Locate the cell with the specified text and output its [x, y] center coordinate. 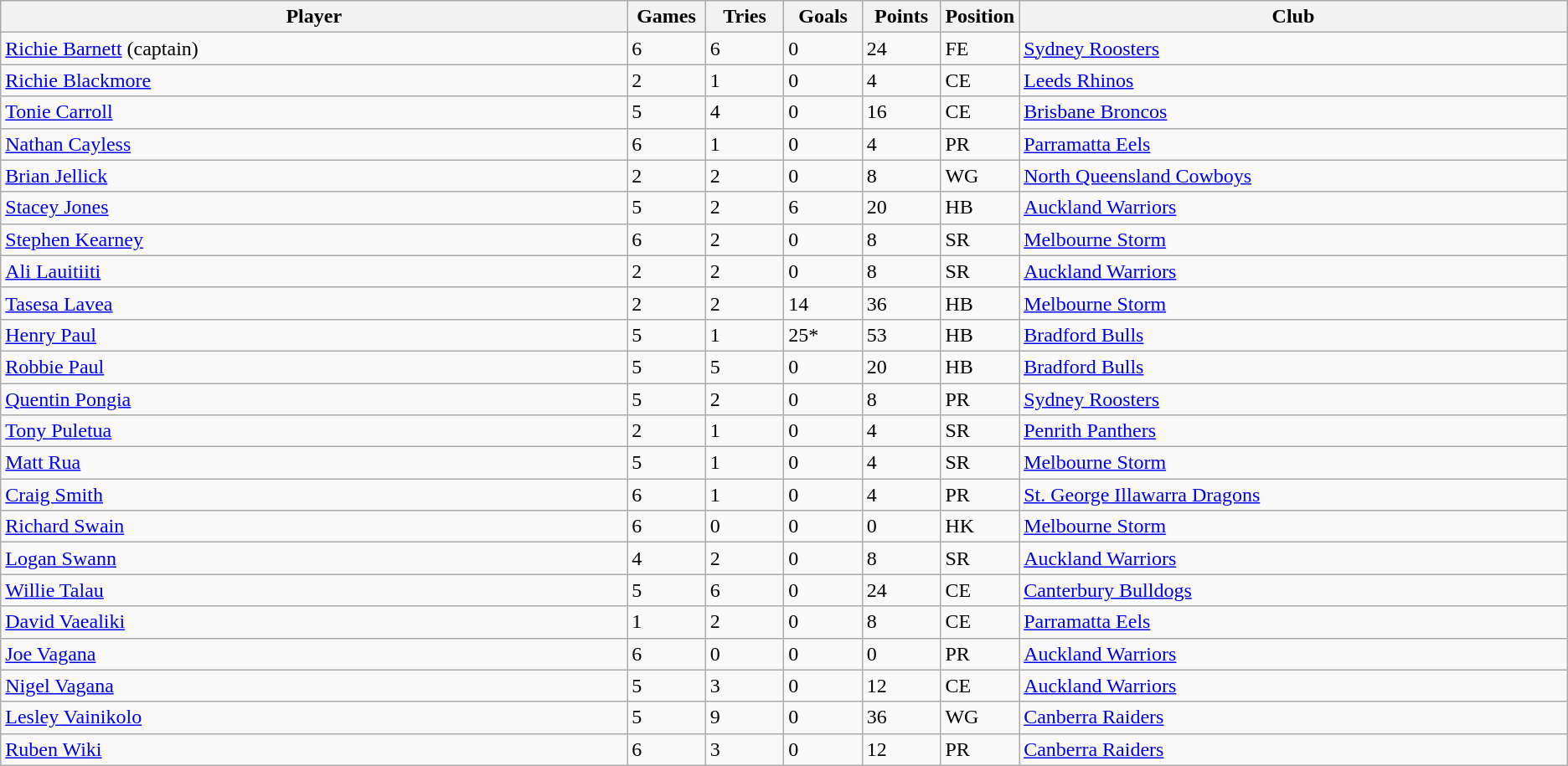
Henry Paul [314, 335]
David Vaealiki [314, 622]
Stacey Jones [314, 208]
Goals [823, 17]
Canterbury Bulldogs [1293, 590]
53 [901, 335]
Ruben Wiki [314, 749]
Quentin Pongia [314, 399]
Brisbane Broncos [1293, 112]
Ali Lauitiiti [314, 271]
25* [823, 335]
Tries [745, 17]
Position [980, 17]
Brian Jellick [314, 176]
North Queensland Cowboys [1293, 176]
FE [980, 49]
Richie Blackmore [314, 80]
Penrith Panthers [1293, 431]
Richard Swain [314, 527]
16 [901, 112]
Matt Rua [314, 463]
Lesley Vainikolo [314, 717]
Joe Vagana [314, 654]
Tonie Carroll [314, 112]
Leeds Rhinos [1293, 80]
Craig Smith [314, 495]
Nathan Cayless [314, 144]
Games [667, 17]
HK [980, 527]
Stephen Kearney [314, 239]
14 [823, 303]
St. George Illawarra Dragons [1293, 495]
Robbie Paul [314, 367]
Richie Barnett (captain) [314, 49]
Tasesa Lavea [314, 303]
9 [745, 717]
Logan Swann [314, 558]
Player [314, 17]
Points [901, 17]
Willie Talau [314, 590]
Tony Puletua [314, 431]
Nigel Vagana [314, 686]
Club [1293, 17]
